Search for the cell housing the specified text and yield its [x, y] center coordinate. 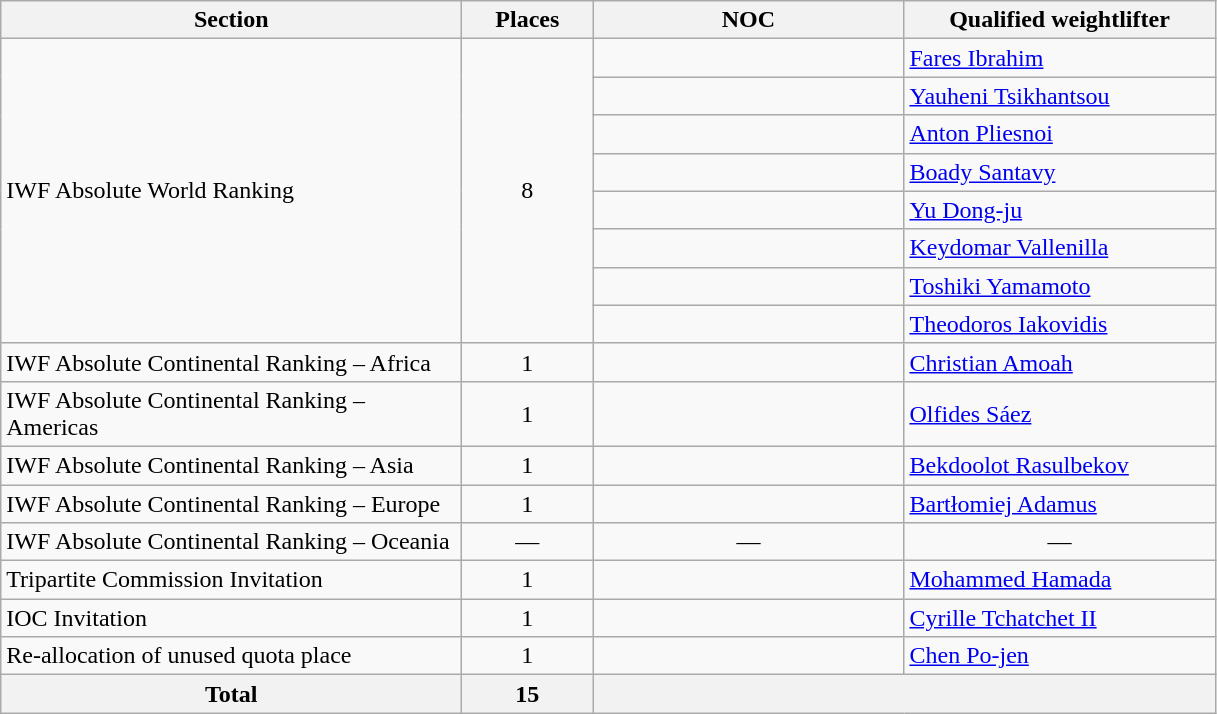
IOC Invitation [232, 618]
Chen Po-jen [1060, 656]
NOC [748, 20]
Total [232, 694]
15 [528, 694]
IWF Absolute Continental Ranking – Oceania [232, 542]
Section [232, 20]
IWF Absolute Continental Ranking – Asia [232, 465]
Tripartite Commission Invitation [232, 580]
IWF Absolute Continental Ranking – Europe [232, 503]
Bekdoolot Rasulbekov [1060, 465]
Anton Pliesnoi [1060, 134]
Yauheni Tsikhantsou [1060, 96]
Yu Dong-ju [1060, 210]
IWF Absolute World Ranking [232, 191]
Re-allocation of unused quota place [232, 656]
Olfides Sáez [1060, 414]
Qualified weightlifter [1060, 20]
IWF Absolute Continental Ranking – Africa [232, 362]
Cyrille Tchatchet II [1060, 618]
Theodoros Iakovidis [1060, 324]
Fares Ibrahim [1060, 58]
8 [528, 191]
Places [528, 20]
Mohammed Hamada [1060, 580]
Toshiki Yamamoto [1060, 286]
Christian Amoah [1060, 362]
Keydomar Vallenilla [1060, 248]
IWF Absolute Continental Ranking – Americas [232, 414]
Boady Santavy [1060, 172]
Bartłomiej Adamus [1060, 503]
